Identify which cell holds the provided text, then report its (X, Y) central coordinate. 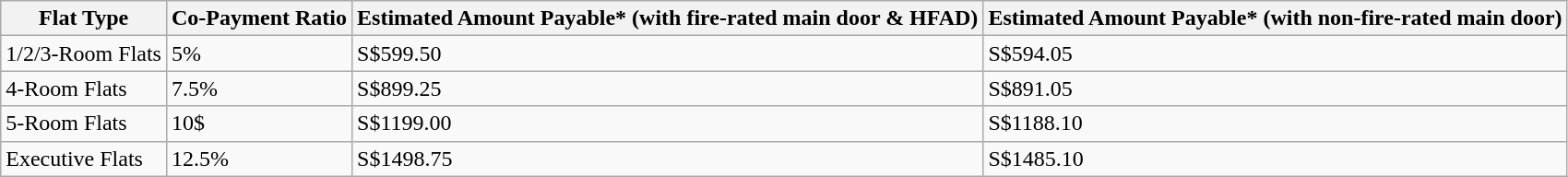
1/2/3-Room Flats (84, 53)
S$891.05 (1275, 88)
5% (258, 53)
S$594.05 (1275, 53)
S$1188.10 (1275, 124)
5-Room Flats (84, 124)
Estimated Amount Payable* (with fire-rated main door & HFAD) (668, 18)
10$ (258, 124)
Co-Payment Ratio (258, 18)
S$1498.75 (668, 159)
S$599.50 (668, 53)
S$899.25 (668, 88)
S$1199.00 (668, 124)
Executive Flats (84, 159)
Estimated Amount Payable* (with non-fire-rated main door) (1275, 18)
4-Room Flats (84, 88)
S$1485.10 (1275, 159)
7.5% (258, 88)
12.5% (258, 159)
Flat Type (84, 18)
